Detect which cell encompasses the target text, then output its (x, y) center coordinate. 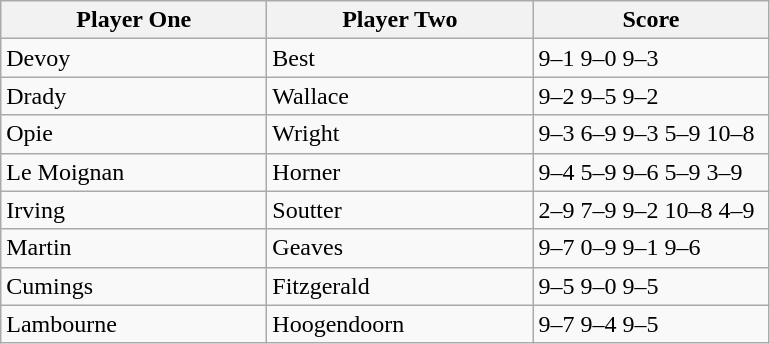
Drady (134, 96)
2–9 7–9 9–2 10–8 4–9 (651, 210)
Lambourne (134, 324)
Player One (134, 20)
Opie (134, 134)
9–3 6–9 9–3 5–9 10–8 (651, 134)
Le Moignan (134, 172)
Horner (400, 172)
9–1 9–0 9–3 (651, 58)
Martin (134, 248)
Irving (134, 210)
9–4 5–9 9–6 5–9 3–9 (651, 172)
Score (651, 20)
9–5 9–0 9–5 (651, 286)
Soutter (400, 210)
Hoogendoorn (400, 324)
Player Two (400, 20)
Cumings (134, 286)
Wallace (400, 96)
Fitzgerald (400, 286)
9–7 0–9 9–1 9–6 (651, 248)
9–7 9–4 9–5 (651, 324)
9–2 9–5 9–2 (651, 96)
Best (400, 58)
Devoy (134, 58)
Geaves (400, 248)
Wright (400, 134)
